For the text-containing cell, return its midpoint in [x, y] coordinate format. 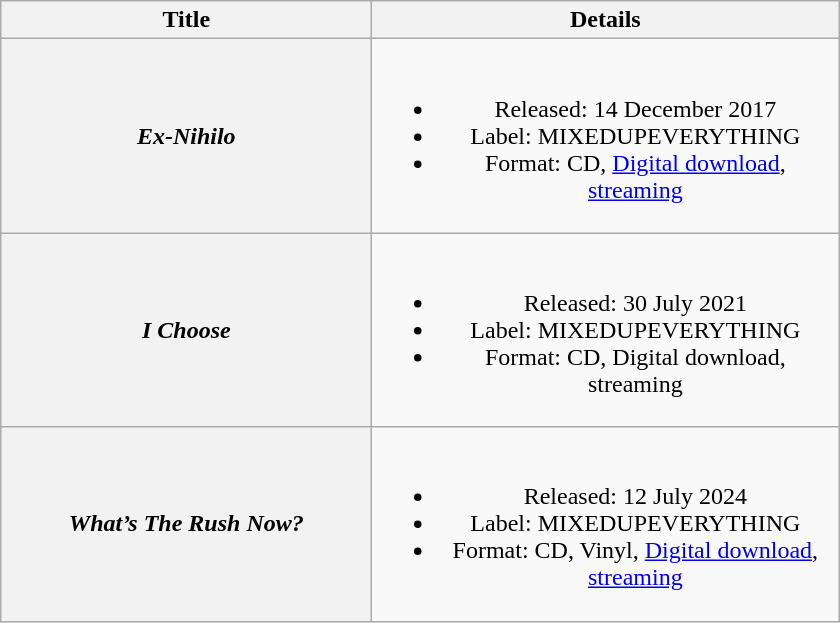
Released: 14 December 2017Label: MIXEDUPEVERYTHINGFormat: CD, Digital download, streaming [606, 136]
Details [606, 20]
Title [186, 20]
Released: 12 July 2024Label: MIXEDUPEVERYTHINGFormat: CD, Vinyl, Digital download, streaming [606, 524]
What’s The Rush Now? [186, 524]
I Choose [186, 330]
Released: 30 July 2021Label: MIXEDUPEVERYTHINGFormat: CD, Digital download, streaming [606, 330]
Ex-Nihilo [186, 136]
